Detect which cell encompasses the target text, then output its [x, y] center coordinate. 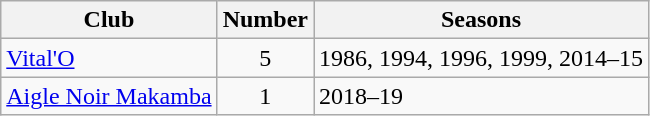
Seasons [482, 20]
Number [265, 20]
Club [109, 20]
5 [265, 58]
Aigle Noir Makamba [109, 96]
1 [265, 96]
2018–19 [482, 96]
1986, 1994, 1996, 1999, 2014–15 [482, 58]
Vital'O [109, 58]
